Return the [x, y] coordinate for the center point of the cell that contains the specified text.  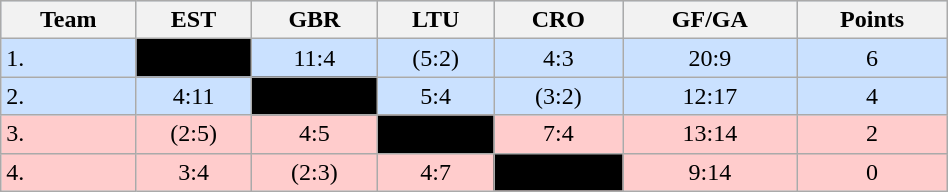
20:9 [710, 58]
GBR [314, 20]
4:5 [314, 134]
4:11 [194, 96]
EST [194, 20]
3. [68, 134]
4:3 [558, 58]
5:4 [435, 96]
6 [872, 58]
7:4 [558, 134]
11:4 [314, 58]
Points [872, 20]
9:14 [710, 172]
0 [872, 172]
(3:2) [558, 96]
4:7 [435, 172]
Team [68, 20]
4 [872, 96]
3:4 [194, 172]
12:17 [710, 96]
2 [872, 134]
13:14 [710, 134]
4. [68, 172]
(2:3) [314, 172]
2. [68, 96]
GF/GA [710, 20]
(5:2) [435, 58]
1. [68, 58]
(2:5) [194, 134]
LTU [435, 20]
CRO [558, 20]
